Pinpoint the cell where the given text exists, returning its [x, y] midpoint coordinate. 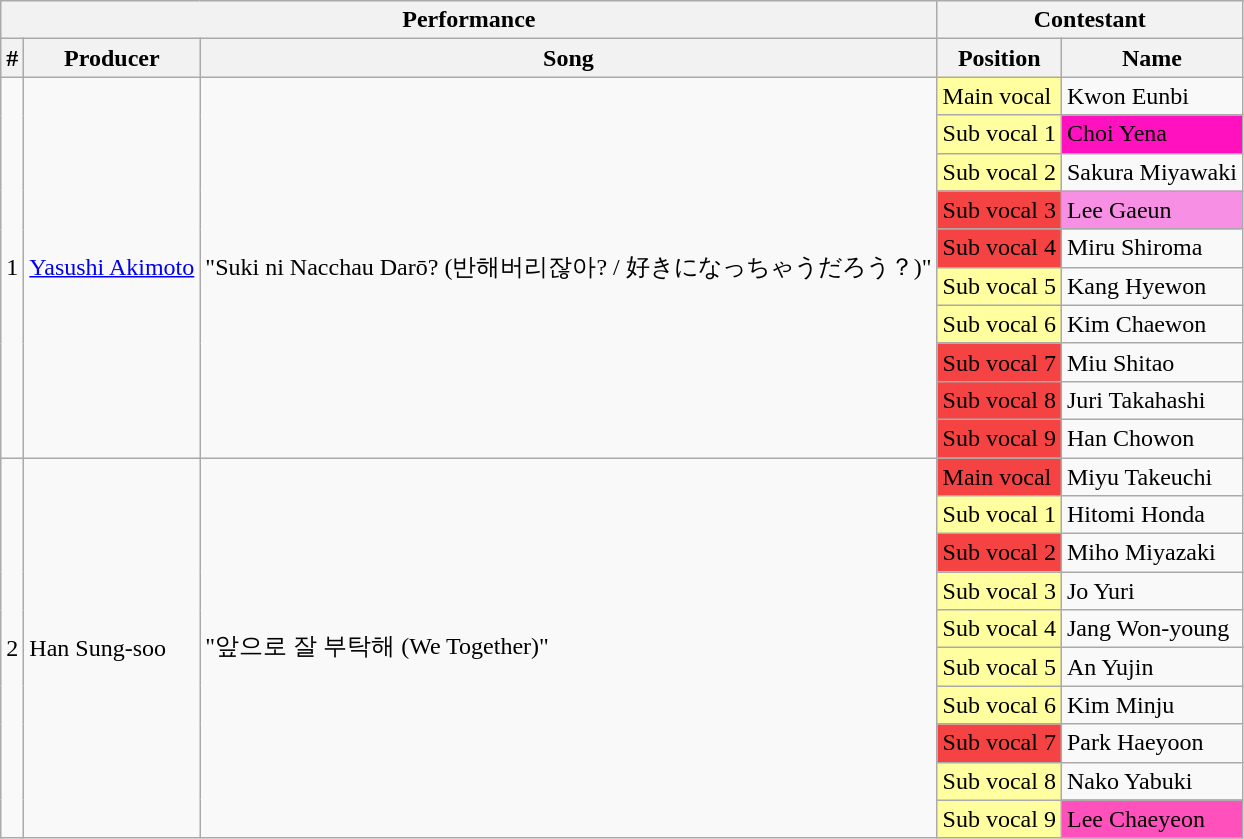
Hitomi Honda [1152, 515]
Miyu Takeuchi [1152, 477]
Yasushi Akimoto [112, 268]
Park Haeyoon [1152, 743]
Kang Hyewon [1152, 286]
Miho Miyazaki [1152, 553]
Sakura Miyawaki [1152, 172]
1 [12, 268]
Nako Yabuki [1152, 781]
Name [1152, 58]
Miu Shitao [1152, 362]
Kim Chaewon [1152, 324]
Jo Yuri [1152, 591]
Han Chowon [1152, 438]
Kim Minju [1152, 705]
Choi Yena [1152, 134]
Jang Won-young [1152, 629]
"앞으로 잘 부탁해 (We Together)" [568, 648]
Han Sung-soo [112, 648]
Miru Shiroma [1152, 248]
"Suki ni Nacchau Darō? (반해버리잖아? / 好きになっちゃうだろう？)" [568, 268]
Song [568, 58]
Performance [469, 20]
# [12, 58]
2 [12, 648]
An Yujin [1152, 667]
Juri Takahashi [1152, 400]
Position [999, 58]
Lee Chaeyeon [1152, 819]
Lee Gaeun [1152, 210]
Contestant [1090, 20]
Producer [112, 58]
Kwon Eunbi [1152, 96]
